Identify which cell holds the provided text, then report its [X, Y] central coordinate. 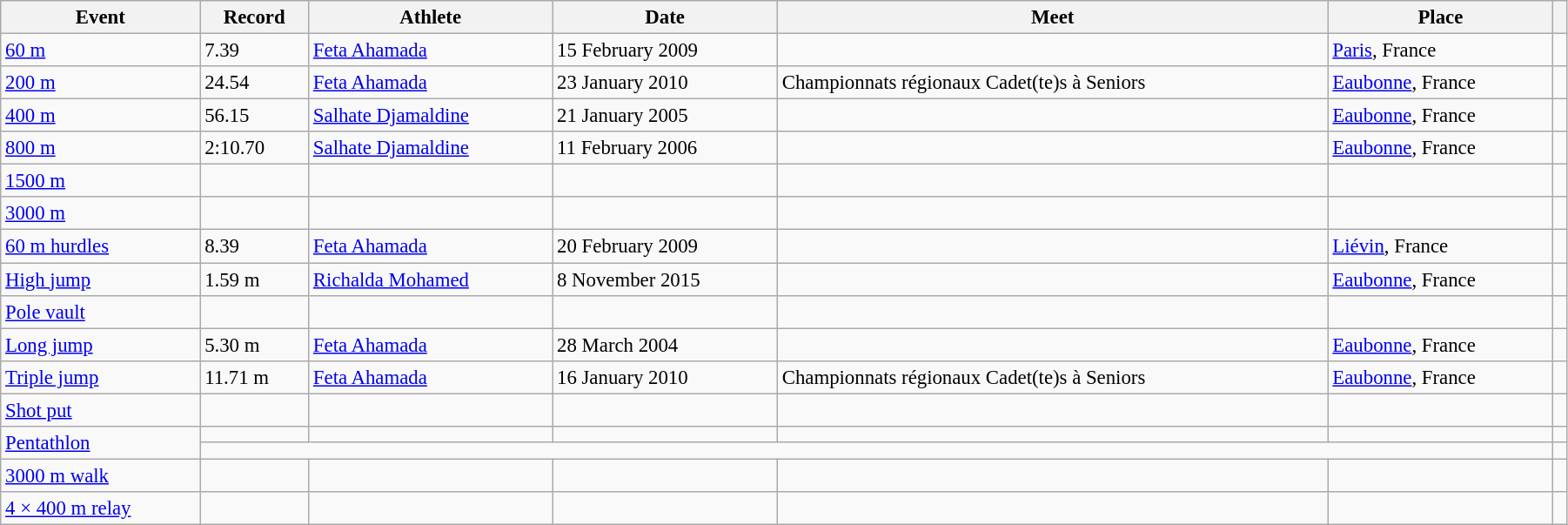
20 February 2009 [665, 246]
16 January 2010 [665, 377]
Place [1441, 17]
4 × 400 m relay [101, 508]
7.39 [254, 50]
1500 m [101, 181]
15 February 2009 [665, 50]
Athlete [431, 17]
Pentathlon [101, 443]
23 January 2010 [665, 83]
60 m [101, 50]
Event [101, 17]
11.71 m [254, 377]
Paris, France [1441, 50]
Shot put [101, 410]
Date [665, 17]
56.15 [254, 116]
21 January 2005 [665, 116]
Richalda Mohamed [431, 279]
3000 m [101, 213]
400 m [101, 116]
Pole vault [101, 312]
Liévin, France [1441, 246]
2:10.70 [254, 148]
24.54 [254, 83]
Long jump [101, 345]
28 March 2004 [665, 345]
Triple jump [101, 377]
5.30 m [254, 345]
1.59 m [254, 279]
Record [254, 17]
60 m hurdles [101, 246]
3000 m walk [101, 475]
800 m [101, 148]
High jump [101, 279]
Meet [1053, 17]
11 February 2006 [665, 148]
200 m [101, 83]
8 November 2015 [665, 279]
8.39 [254, 246]
